Find where the given text appears and provide that cell's center as [x, y] coordinate. 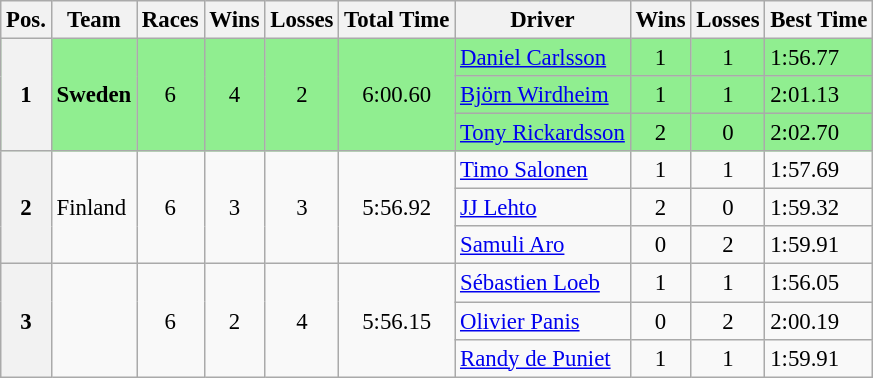
6:00.60 [397, 96]
2:01.13 [819, 95]
Sébastien Loeb [542, 283]
Björn Wirdheim [542, 95]
Timo Salonen [542, 170]
Team [94, 20]
5:56.92 [397, 208]
Samuli Aro [542, 245]
Finland [94, 208]
JJ Lehto [542, 208]
2:00.19 [819, 321]
1:56.05 [819, 283]
Olivier Panis [542, 321]
5:56.15 [397, 320]
1:59.32 [819, 208]
2:02.70 [819, 133]
Daniel Carlsson [542, 58]
Sweden [94, 96]
Pos. [26, 20]
1:57.69 [819, 170]
Best Time [819, 20]
1:56.77 [819, 58]
Randy de Puniet [542, 358]
Total Time [397, 20]
Tony Rickardsson [542, 133]
Races [170, 20]
Driver [542, 20]
